Determine the [X, Y] coordinate at the center of the cell enclosing the given text.  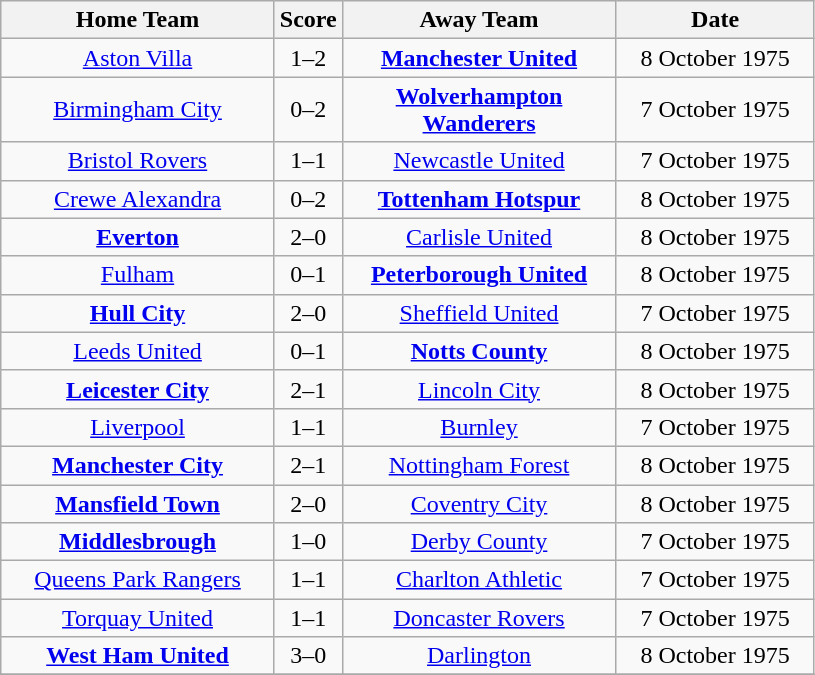
Wolverhampton Wanderers [479, 110]
Darlington [479, 656]
Charlton Athletic [479, 580]
Everton [138, 237]
Derby County [479, 542]
Liverpool [138, 427]
Manchester City [138, 465]
1–0 [308, 542]
Torquay United [138, 618]
1–2 [308, 58]
Middlesbrough [138, 542]
Doncaster Rovers [479, 618]
Birmingham City [138, 110]
Score [308, 20]
3–0 [308, 656]
Date [716, 20]
Leeds United [138, 351]
Leicester City [138, 389]
Coventry City [479, 503]
Carlisle United [479, 237]
Crewe Alexandra [138, 199]
Newcastle United [479, 161]
Burnley [479, 427]
Queens Park Rangers [138, 580]
Bristol Rovers [138, 161]
Fulham [138, 275]
Peterborough United [479, 275]
Lincoln City [479, 389]
Tottenham Hotspur [479, 199]
Notts County [479, 351]
Away Team [479, 20]
Home Team [138, 20]
Manchester United [479, 58]
Hull City [138, 313]
Sheffield United [479, 313]
Aston Villa [138, 58]
Mansfield Town [138, 503]
Nottingham Forest [479, 465]
West Ham United [138, 656]
